Find where the given text appears and provide that cell's center as (x, y) coordinate. 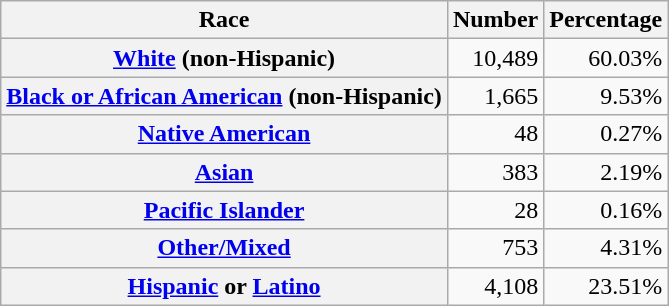
0.27% (606, 134)
Black or African American (non-Hispanic) (224, 96)
Native American (224, 134)
4.31% (606, 248)
28 (495, 210)
White (non-Hispanic) (224, 58)
4,108 (495, 286)
0.16% (606, 210)
Percentage (606, 20)
Hispanic or Latino (224, 286)
1,665 (495, 96)
48 (495, 134)
9.53% (606, 96)
Number (495, 20)
60.03% (606, 58)
23.51% (606, 286)
383 (495, 172)
Race (224, 20)
Other/Mixed (224, 248)
Pacific Islander (224, 210)
Asian (224, 172)
753 (495, 248)
10,489 (495, 58)
2.19% (606, 172)
